Determine the [x, y] coordinate at the center of the cell enclosing the given text.  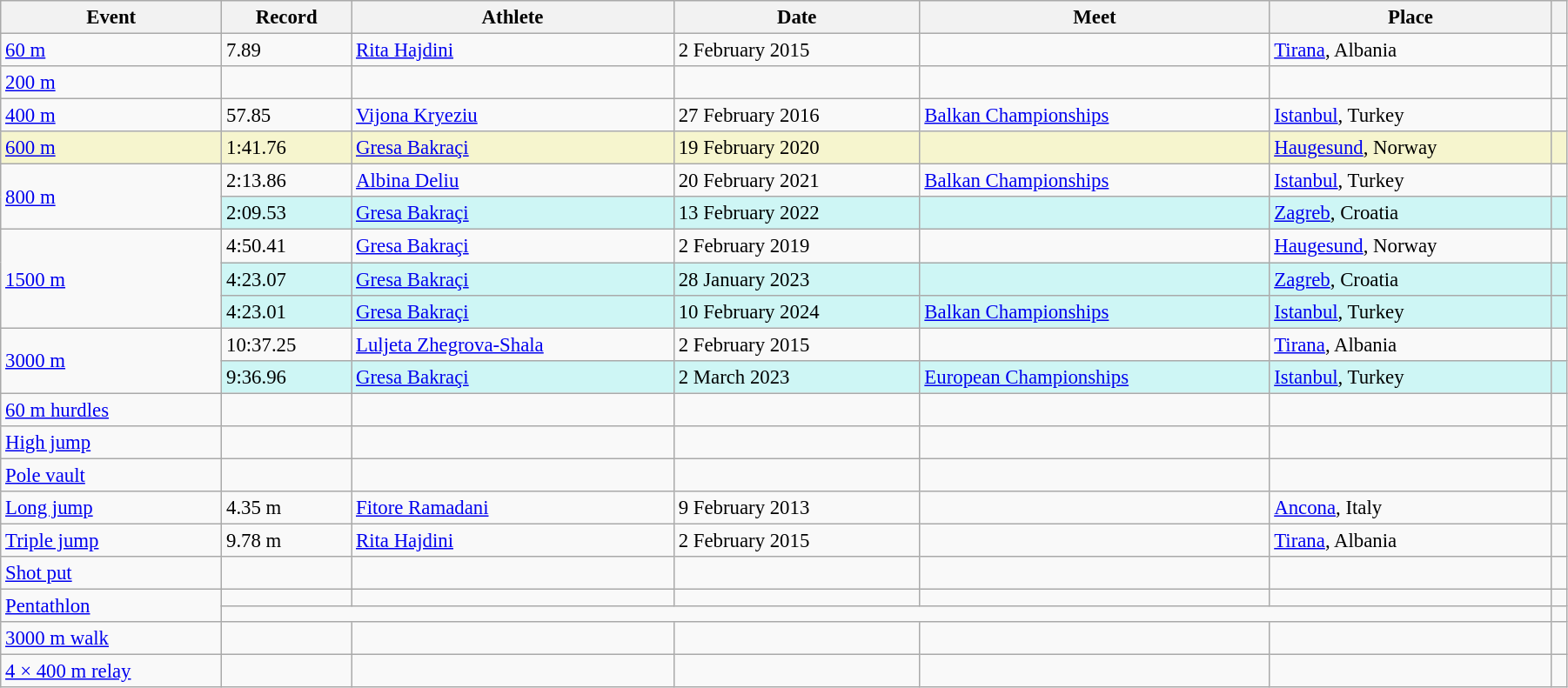
9.78 m [287, 540]
Athlete [513, 17]
28 January 2023 [797, 279]
Vijona Kryeziu [513, 116]
Pole vault [111, 475]
60 m [111, 50]
2 March 2023 [797, 377]
20 February 2021 [797, 181]
400 m [111, 116]
Triple jump [111, 540]
800 m [111, 197]
4:23.07 [287, 279]
2:13.86 [287, 181]
3000 m [111, 360]
10:37.25 [287, 344]
2 February 2019 [797, 246]
13 February 2022 [797, 213]
60 m hurdles [111, 410]
27 February 2016 [797, 116]
Long jump [111, 508]
1500 m [111, 278]
4 × 400 m relay [111, 671]
Fitore Ramadani [513, 508]
200 m [111, 83]
3000 m walk [111, 638]
Place [1411, 17]
Ancona, Italy [1411, 508]
19 February 2020 [797, 148]
Date [797, 17]
Albina Deliu [513, 181]
Meet [1095, 17]
Event [111, 17]
4.35 m [287, 508]
10 February 2024 [797, 311]
7.89 [287, 50]
4:23.01 [287, 311]
4:50.41 [287, 246]
2:09.53 [287, 213]
9 February 2013 [797, 508]
Record [287, 17]
European Championships [1095, 377]
1:41.76 [287, 148]
9:36.96 [287, 377]
Luljeta Zhegrova-Shala [513, 344]
Shot put [111, 573]
57.85 [287, 116]
High jump [111, 443]
600 m [111, 148]
Pentathlon [111, 606]
